Find where the given text appears and provide that cell's center as (x, y) coordinate. 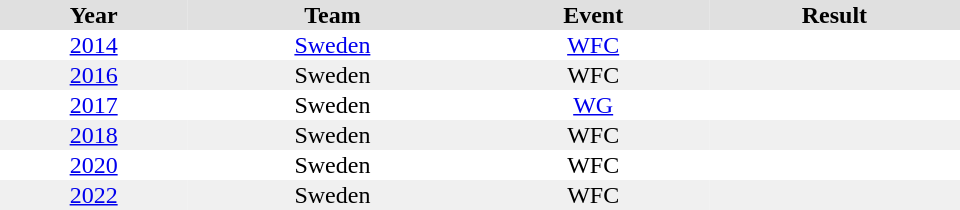
2017 (94, 105)
Year (94, 15)
2016 (94, 75)
Event (592, 15)
2020 (94, 165)
2018 (94, 135)
2014 (94, 45)
Team (332, 15)
Result (834, 15)
WG (592, 105)
2022 (94, 195)
